Find where the given text appears and provide that cell's center as [X, Y] coordinate. 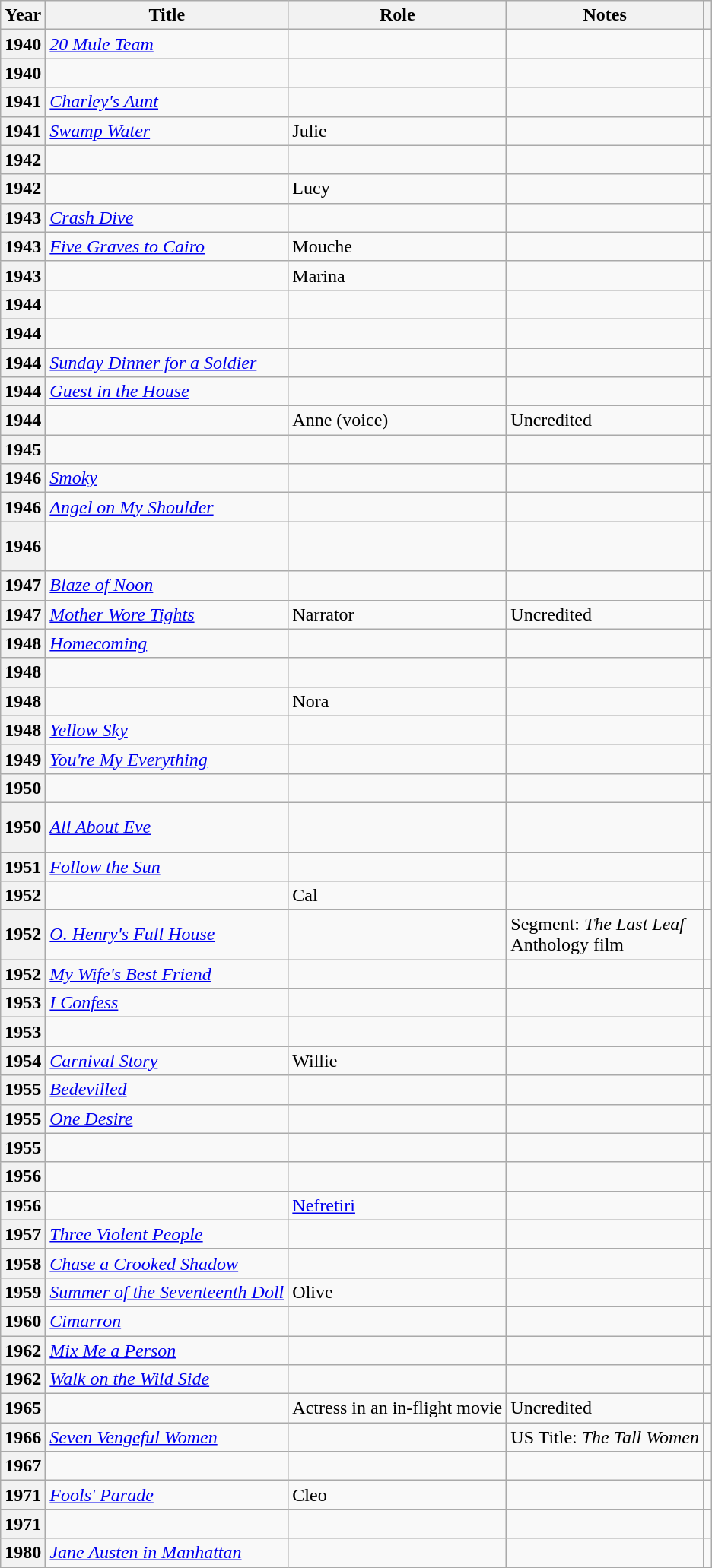
Olive [397, 1292]
O. Henry's Full House [167, 935]
Crash Dive [167, 217]
Role [397, 15]
Angel on My Shoulder [167, 507]
Narrator [397, 614]
Cimarron [167, 1321]
Title [167, 15]
Summer of the Seventeenth Doll [167, 1292]
Nefretiri [397, 1205]
Mix Me a Person [167, 1350]
Carnival Story [167, 1061]
1954 [23, 1061]
Mouche [397, 246]
Marina [397, 275]
Nora [397, 701]
Bedevilled [167, 1090]
Cleo [397, 1495]
Year [23, 15]
Homecoming [167, 643]
1965 [23, 1408]
20 Mule Team [167, 44]
1966 [23, 1437]
Yellow Sky [167, 730]
Chase a Crooked Shadow [167, 1263]
1960 [23, 1321]
My Wife's Best Friend [167, 974]
Guest in the House [167, 392]
Sunday Dinner for a Soldier [167, 363]
Walk on the Wild Side [167, 1379]
Notes [606, 15]
One Desire [167, 1119]
1980 [23, 1553]
Smoky [167, 478]
Charley's Aunt [167, 102]
1957 [23, 1234]
All About Eve [167, 827]
1959 [23, 1292]
1958 [23, 1263]
Seven Vengeful Women [167, 1437]
Three Violent People [167, 1234]
Anne (voice) [397, 421]
1945 [23, 449]
You're My Everything [167, 759]
Five Graves to Cairo [167, 246]
1967 [23, 1466]
Actress in an in-flight movie [397, 1408]
I Confess [167, 1003]
Segment: The Last LeafAnthology film [606, 935]
Willie [397, 1061]
Fools' Parade [167, 1495]
US Title: The Tall Women [606, 1437]
Mother Wore Tights [167, 614]
Cal [397, 896]
1951 [23, 866]
Blaze of Noon [167, 586]
Jane Austen in Manhattan [167, 1553]
Follow the Sun [167, 866]
1949 [23, 759]
Julie [397, 131]
Swamp Water [167, 131]
Lucy [397, 189]
